Search for the cell housing the specified text and yield its [X, Y] center coordinate. 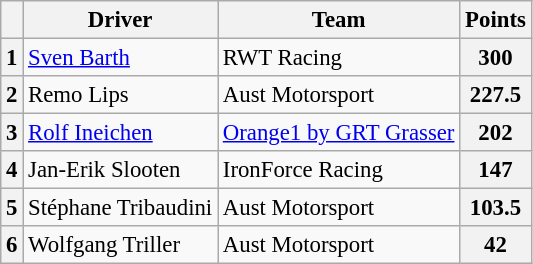
5 [12, 208]
42 [496, 245]
Remo Lips [120, 95]
Points [496, 20]
2 [12, 95]
Stéphane Tribaudini [120, 208]
Jan-Erik Slooten [120, 170]
Wolfgang Triller [120, 245]
6 [12, 245]
Orange1 by GRT Grasser [339, 133]
Team [339, 20]
202 [496, 133]
103.5 [496, 208]
3 [12, 133]
IronForce Racing [339, 170]
RWT Racing [339, 58]
300 [496, 58]
Sven Barth [120, 58]
Driver [120, 20]
1 [12, 58]
147 [496, 170]
4 [12, 170]
227.5 [496, 95]
Rolf Ineichen [120, 133]
